Capture the cell that displays the provided text and extract its [x, y] central coordinate. 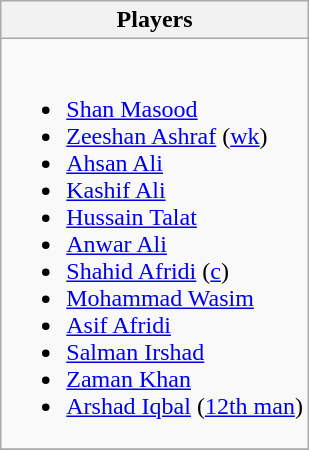
Players [155, 20]
